From the cell containing the given text, extract its center point as (X, Y) coordinate. 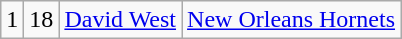
18 (42, 20)
New Orleans Hornets (292, 20)
1 (12, 20)
David West (120, 20)
